Return the (x, y) coordinate for the center point of the cell that contains the specified text.  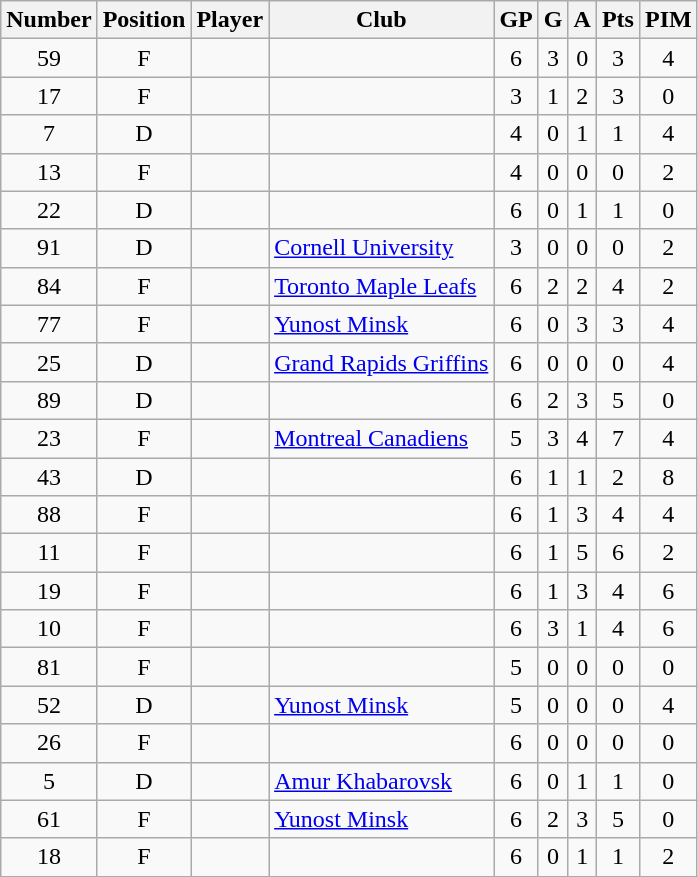
59 (49, 58)
10 (49, 629)
Cornell University (382, 248)
88 (49, 515)
G (553, 20)
Player (230, 20)
89 (49, 400)
81 (49, 667)
25 (49, 362)
GP (516, 20)
17 (49, 96)
19 (49, 591)
18 (49, 857)
43 (49, 477)
77 (49, 324)
Position (144, 20)
A (582, 20)
52 (49, 705)
Toronto Maple Leafs (382, 286)
84 (49, 286)
61 (49, 819)
11 (49, 553)
22 (49, 210)
Montreal Canadiens (382, 438)
Amur Khabarovsk (382, 781)
91 (49, 248)
Number (49, 20)
Pts (618, 20)
13 (49, 172)
Club (382, 20)
23 (49, 438)
PIM (668, 20)
Grand Rapids Griffins (382, 362)
8 (668, 477)
26 (49, 743)
